Find where the given text appears and provide that cell's center as (x, y) coordinate. 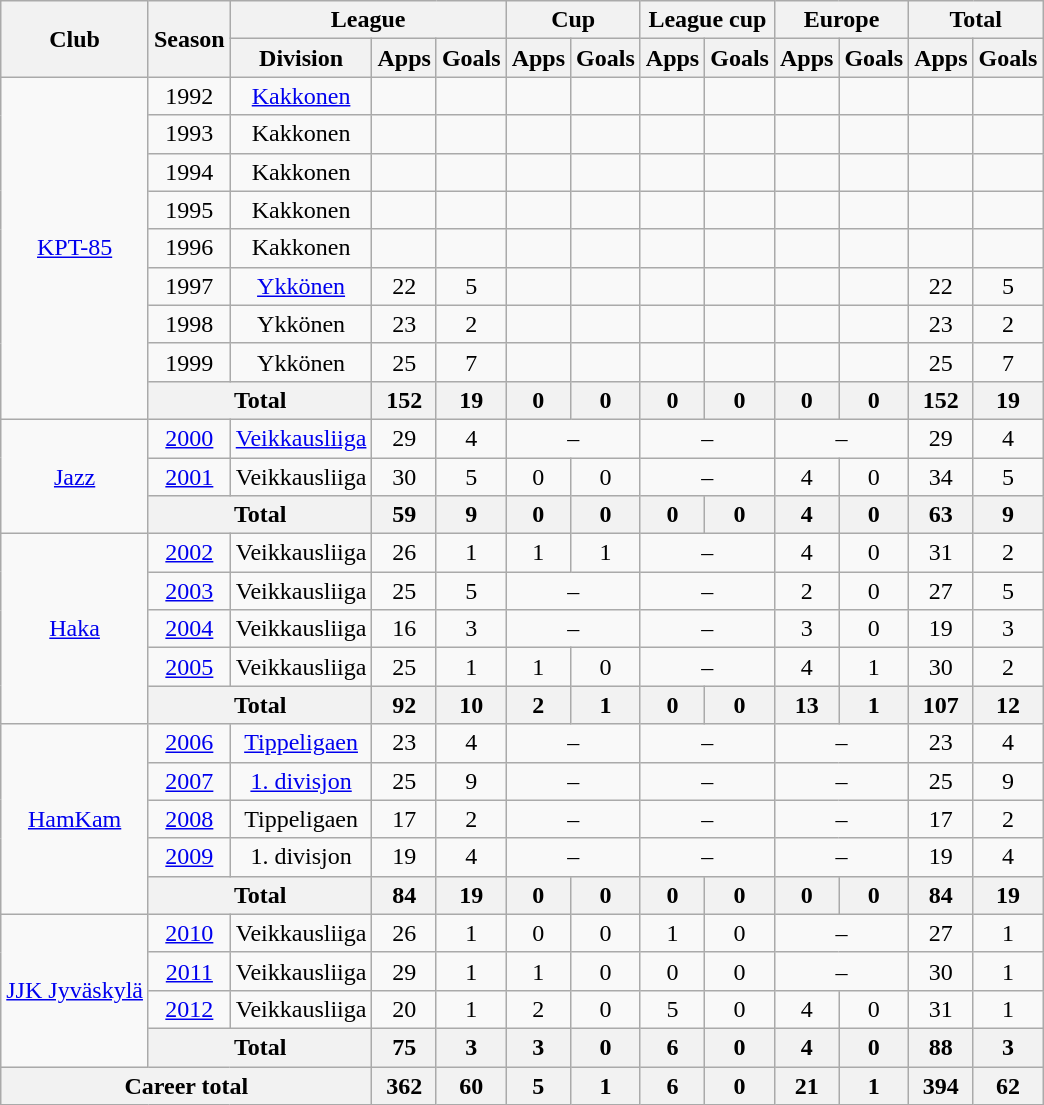
62 (1008, 1085)
10 (471, 705)
107 (941, 705)
Career total (186, 1085)
12 (1008, 705)
Jazz (75, 476)
Haka (75, 629)
2000 (189, 438)
League (368, 20)
2001 (189, 477)
88 (941, 1047)
1997 (189, 286)
2012 (189, 1009)
2003 (189, 591)
362 (404, 1085)
2007 (189, 781)
59 (404, 515)
1999 (189, 362)
21 (806, 1085)
1994 (189, 172)
2004 (189, 629)
1992 (189, 96)
2002 (189, 553)
2009 (189, 857)
1998 (189, 324)
16 (404, 629)
2008 (189, 819)
394 (941, 1085)
2010 (189, 933)
League cup (707, 20)
20 (404, 1009)
92 (404, 705)
Division (301, 58)
1995 (189, 210)
1993 (189, 134)
Cup (573, 20)
KPT-85 (75, 248)
13 (806, 705)
1996 (189, 248)
Europe (841, 20)
75 (404, 1047)
2006 (189, 743)
2005 (189, 667)
60 (471, 1085)
HamKam (75, 819)
Season (189, 39)
2011 (189, 971)
63 (941, 515)
JJK Jyväskylä (75, 990)
34 (941, 477)
Club (75, 39)
